Return the (x, y) coordinate for the center point of the cell that contains the specified text.  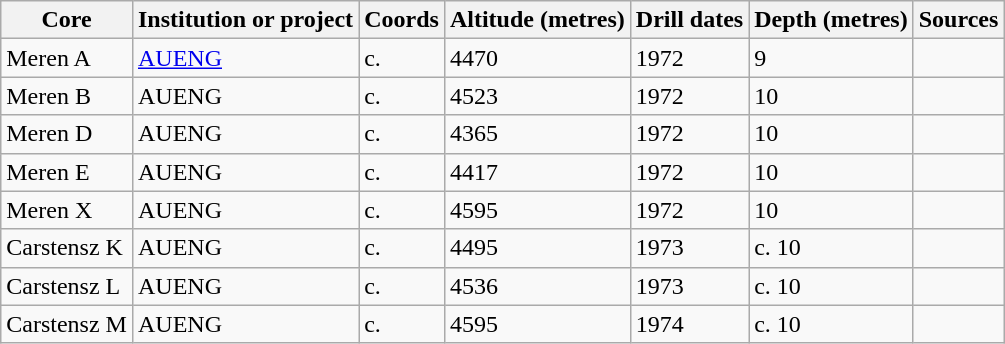
Meren B (67, 96)
Meren A (67, 58)
4470 (537, 58)
Carstensz L (67, 286)
1974 (689, 324)
4365 (537, 134)
4495 (537, 248)
Carstensz M (67, 324)
4417 (537, 172)
Meren D (67, 134)
Drill dates (689, 20)
4523 (537, 96)
9 (832, 58)
Coords (402, 20)
Institution or project (245, 20)
Depth (metres) (832, 20)
Meren X (67, 210)
Meren E (67, 172)
Carstensz K (67, 248)
Sources (958, 20)
Altitude (metres) (537, 20)
Core (67, 20)
4536 (537, 286)
